Output the (x, y) coordinate of the center of the cell containing the given text.  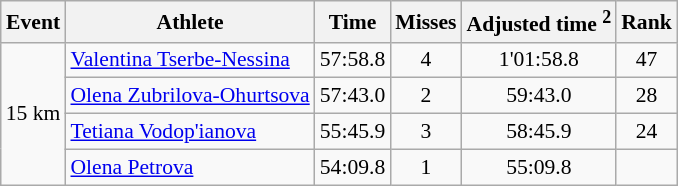
Valentina Tserbe-Nessina (190, 60)
Event (34, 22)
Athlete (190, 22)
1 (426, 167)
3 (426, 132)
59:43.0 (540, 96)
47 (646, 60)
Olena Petrova (190, 167)
57:43.0 (352, 96)
Rank (646, 22)
24 (646, 132)
Misses (426, 22)
55:45.9 (352, 132)
4 (426, 60)
Olena Zubrilova-Ohurtsova (190, 96)
Time (352, 22)
57:58.8 (352, 60)
55:09.8 (540, 167)
1'01:58.8 (540, 60)
15 km (34, 113)
2 (426, 96)
Adjusted time 2 (540, 22)
28 (646, 96)
58:45.9 (540, 132)
54:09.8 (352, 167)
Tetiana Vodop'ianova (190, 132)
